From the cell containing the given text, extract its center point as (x, y) coordinate. 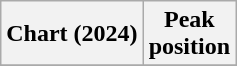
Peakposition (189, 34)
Chart (2024) (72, 34)
